Capture the cell that displays the provided text and extract its [x, y] central coordinate. 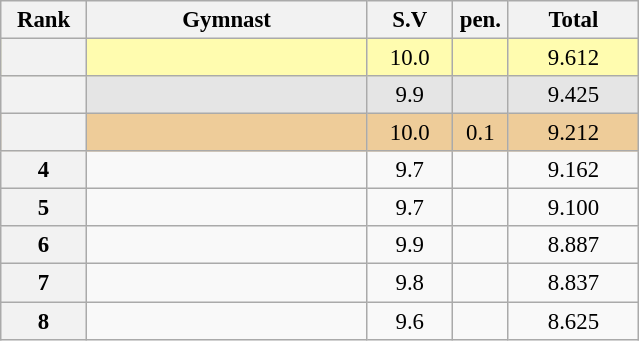
9.212 [574, 133]
6 [44, 245]
Gymnast [226, 20]
8.625 [574, 321]
0.1 [481, 133]
pen. [481, 20]
7 [44, 283]
9.100 [574, 208]
9.6 [410, 321]
9.162 [574, 170]
9.425 [574, 95]
9.612 [574, 58]
4 [44, 170]
9.8 [410, 283]
8.887 [574, 245]
Rank [44, 20]
Total [574, 20]
5 [44, 208]
S.V [410, 20]
8.837 [574, 283]
8 [44, 321]
